Determine the (X, Y) coordinate at the center of the cell enclosing the given text.  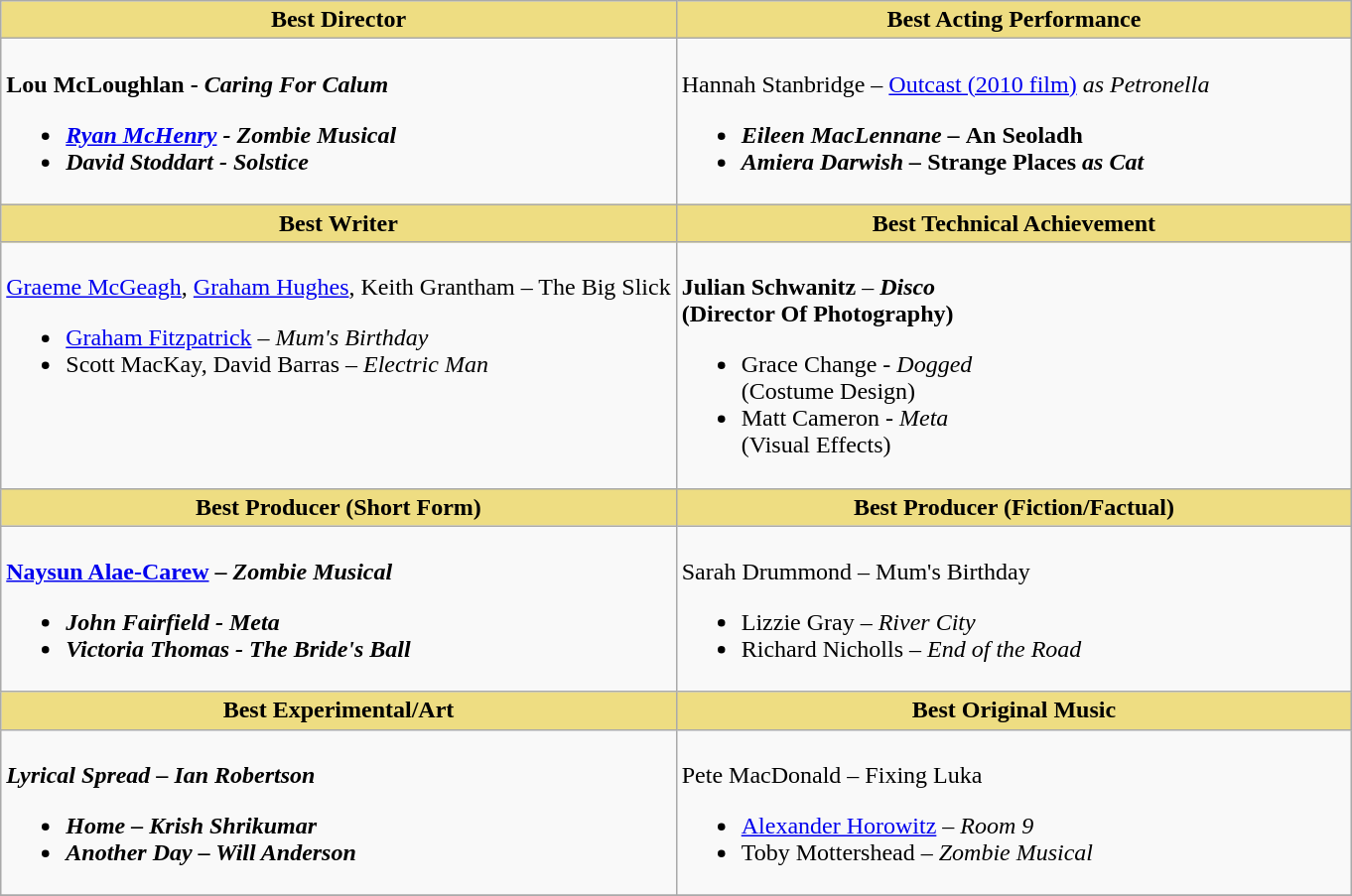
Pete MacDonald – Fixing LukaAlexander Horowitz – Room 9Toby Mottershead – Zombie Musical (1014, 812)
Lou McLoughlan - Caring For CalumRyan McHenry - Zombie MusicalDavid Stoddart - Solstice (338, 121)
Best Experimental/Art (338, 710)
Sarah Drummond – Mum's BirthdayLizzie Gray – River CityRichard Nicholls – End of the Road (1014, 609)
Best Writer (338, 223)
Naysun Alae-Carew – Zombie MusicalJohn Fairfield - MetaVictoria Thomas - The Bride's Ball (338, 609)
Best Producer (Short Form) (338, 507)
Graeme McGeagh, Graham Hughes, Keith Grantham – The Big SlickGraham Fitzpatrick – Mum's BirthdayScott MacKay, David Barras – Electric Man (338, 365)
Best Technical Achievement (1014, 223)
Lyrical Spread – Ian RobertsonHome – Krish ShrikumarAnother Day – Will Anderson (338, 812)
Best Original Music (1014, 710)
Best Acting Performance (1014, 20)
Hannah Stanbridge – Outcast (2010 film) as PetronellaEileen MacLennane – An SeoladhAmiera Darwish – Strange Places as Cat (1014, 121)
Best Director (338, 20)
Julian Schwanitz – Disco(Director Of Photography)Grace Change - Dogged(Costume Design)Matt Cameron - Meta(Visual Effects) (1014, 365)
Best Producer (Fiction/Factual) (1014, 507)
